For the text-containing cell, return its midpoint in (X, Y) coordinate format. 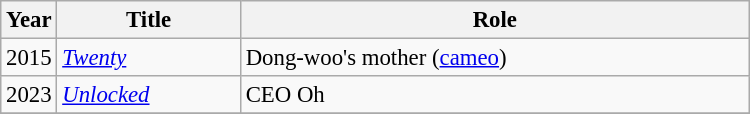
Twenty (148, 58)
Unlocked (148, 95)
2023 (29, 95)
2015 (29, 58)
CEO Oh (494, 95)
Dong-woo's mother (cameo) (494, 58)
Role (494, 20)
Year (29, 20)
Title (148, 20)
